Output the (X, Y) coordinate of the center of the cell containing the given text.  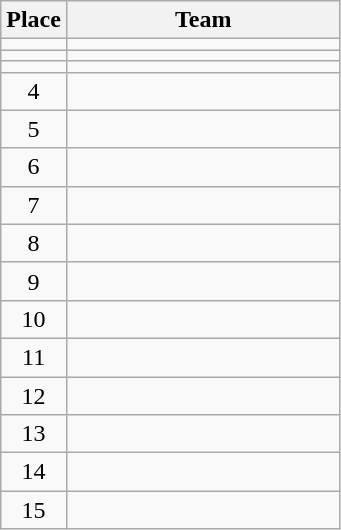
13 (34, 434)
Place (34, 20)
12 (34, 395)
4 (34, 91)
9 (34, 281)
6 (34, 167)
5 (34, 129)
10 (34, 319)
11 (34, 357)
Team (203, 20)
7 (34, 205)
8 (34, 243)
14 (34, 472)
15 (34, 510)
